Detect which cell encompasses the target text, then output its [x, y] center coordinate. 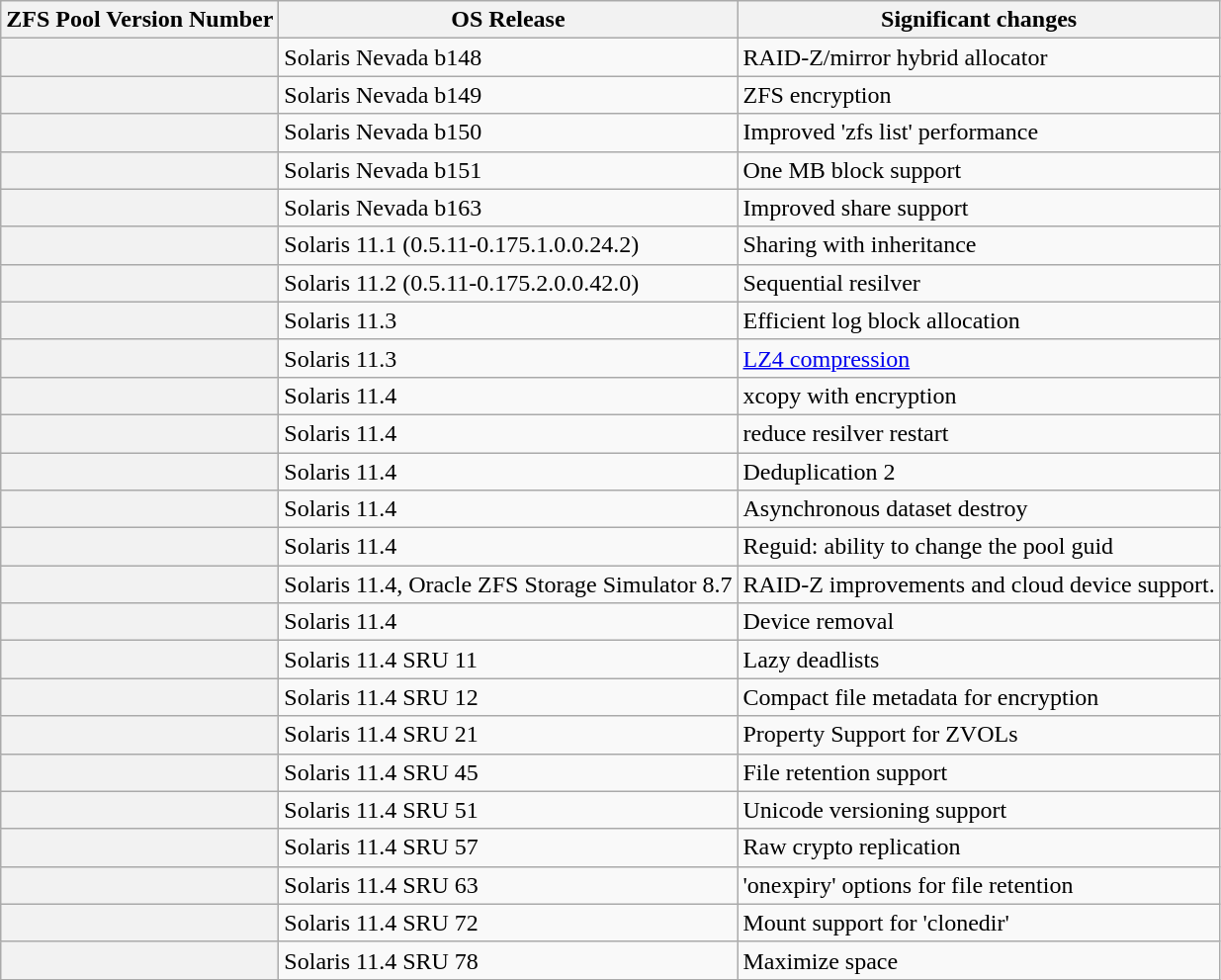
Asynchronous dataset destroy [979, 509]
xcopy with encryption [979, 396]
One MB block support [979, 170]
Solaris Nevada b151 [508, 170]
ZFS Pool Version Number [140, 20]
Reguid: ability to change the pool guid [979, 547]
Solaris Nevada b150 [508, 133]
Sequential resilver [979, 283]
Solaris Nevada b163 [508, 208]
Solaris 11.2 (0.5.11-0.175.2.0.0.42.0) [508, 283]
Solaris 11.4 SRU 21 [508, 735]
Improved 'zfs list' performance [979, 133]
Unicode versioning support [979, 810]
Solaris 11.4 SRU 78 [508, 960]
Solaris 11.4 SRU 51 [508, 810]
Efficient log block allocation [979, 320]
Solaris 11.4 SRU 45 [508, 772]
Solaris 11.4 SRU 12 [508, 697]
Compact file metadata for encryption [979, 697]
reduce resilver restart [979, 433]
Solaris 11.4 SRU 57 [508, 847]
'onexpiry' options for file retention [979, 885]
RAID-Z improvements and cloud device support. [979, 584]
Solaris 11.4 SRU 11 [508, 660]
Solaris 11.4, Oracle ZFS Storage Simulator 8.7 [508, 584]
Mount support for 'clonedir' [979, 923]
Solaris 11.1 (0.5.11-0.175.1.0.0.24.2) [508, 245]
Maximize space [979, 960]
Property Support for ZVOLs [979, 735]
Deduplication 2 [979, 472]
Solaris 11.4 SRU 72 [508, 923]
OS Release [508, 20]
Solaris Nevada b148 [508, 57]
Lazy deadlists [979, 660]
RAID-Z/mirror hybrid allocator [979, 57]
Significant changes [979, 20]
Solaris Nevada b149 [508, 95]
Improved share support [979, 208]
Device removal [979, 622]
Sharing with inheritance [979, 245]
Raw crypto replication [979, 847]
Solaris 11.4 SRU 63 [508, 885]
File retention support [979, 772]
ZFS encryption [979, 95]
LZ4 compression [979, 358]
